Output the [x, y] coordinate of the center of the cell containing the given text.  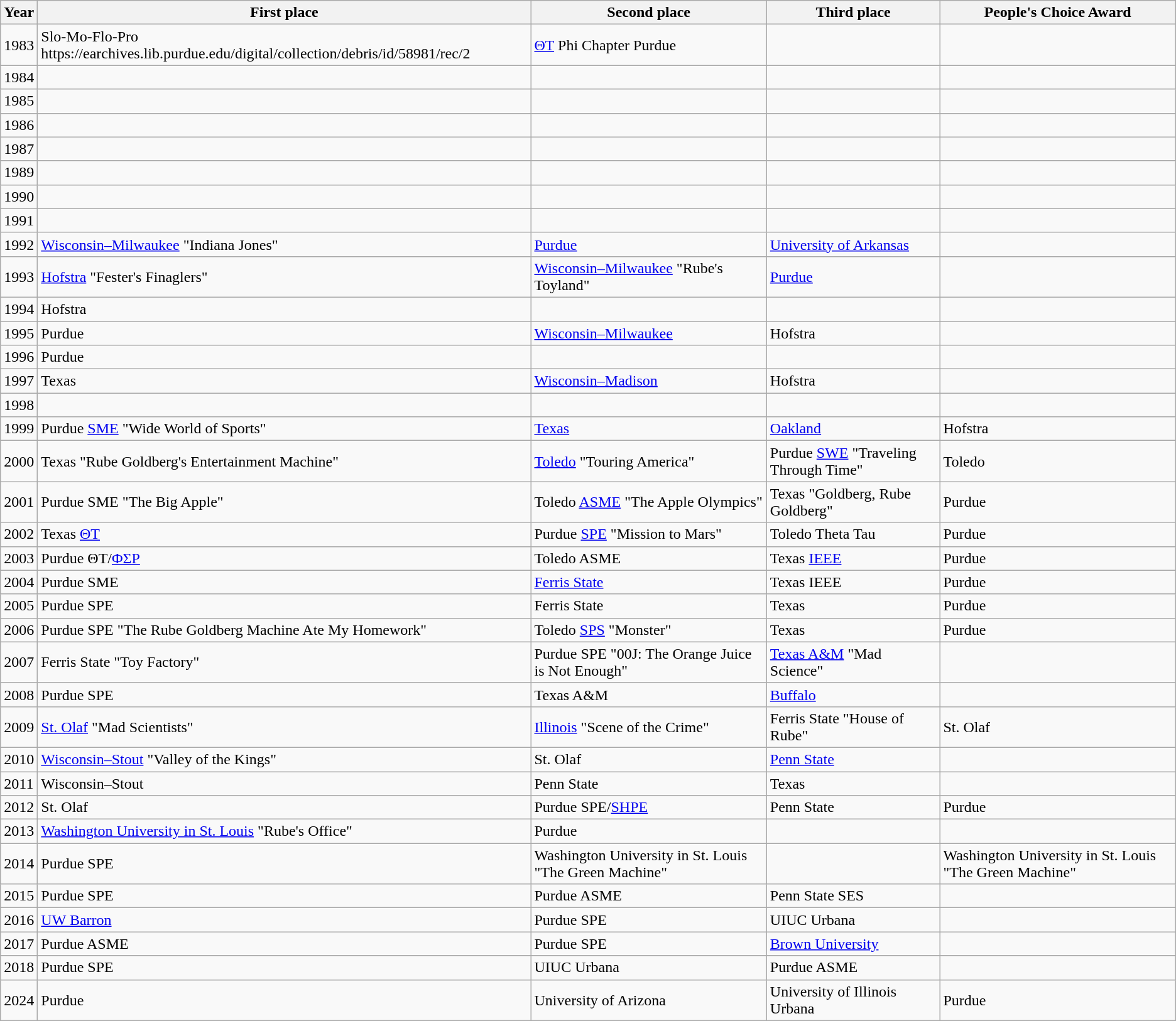
Texas A&M [648, 694]
Wisconsin–Stout [284, 783]
1992 [19, 244]
Washington University in St. Louis "Rube's Office" [284, 831]
Toledo SPS "Monster" [648, 630]
Texas "Rube Goldberg's Entertainment Machine" [284, 461]
1990 [19, 197]
1987 [19, 149]
Buffalo [853, 694]
Year [19, 13]
St. Olaf "Mad Scientists" [284, 727]
Wisconsin–Madison [648, 381]
Texas A&M "Mad Science" [853, 662]
1994 [19, 309]
Second place [648, 13]
2001 [19, 502]
Wisconsin–Stout "Valley of the Kings" [284, 759]
Texas "Goldberg, Rube Goldberg" [853, 502]
1997 [19, 381]
2007 [19, 662]
1983 [19, 45]
1995 [19, 333]
Purdue SPE "Mission to Mars" [648, 534]
Toledo ASME "The Apple Olympics" [648, 502]
Purdue SME [284, 582]
2011 [19, 783]
Purdue ΘΤ/ΦΣΡ [284, 558]
1999 [19, 429]
UW Barron [284, 920]
1996 [19, 357]
2012 [19, 808]
Wisconsin–Milwaukee "Indiana Jones" [284, 244]
Purdue SME "Wide World of Sports" [284, 429]
1993 [19, 276]
Texas ΘΤ [284, 534]
Purdue SME "The Big Apple" [284, 502]
2013 [19, 831]
Hofstra "Fester's Finaglers" [284, 276]
2005 [19, 606]
2024 [19, 1000]
Purdue SPE "The Rube Goldberg Machine Ate My Homework" [284, 630]
2010 [19, 759]
Toledo Theta Tau [853, 534]
Purdue SPE/SHPE [648, 808]
1989 [19, 173]
Slo-Mo-Flo-Pro https://earchives.lib.purdue.edu/digital/collection/debris/id/58981/rec/2 [284, 45]
ΘΤ Phi Chapter Purdue [648, 45]
2003 [19, 558]
1985 [19, 101]
University of Arizona [648, 1000]
2006 [19, 630]
2000 [19, 461]
2004 [19, 582]
University of Arkansas [853, 244]
University of Illinois Urbana [853, 1000]
2014 [19, 864]
Purdue SWE "Traveling Through Time" [853, 461]
1991 [19, 220]
Brown University [853, 944]
2016 [19, 920]
Ferris State "House of Rube" [853, 727]
1986 [19, 125]
2002 [19, 534]
Illinois "Scene of the Crime" [648, 727]
Oakland [853, 429]
2017 [19, 944]
Wisconsin–Milwaukee [648, 333]
Toledo ASME [648, 558]
Toledo [1058, 461]
2008 [19, 694]
1984 [19, 77]
2018 [19, 968]
First place [284, 13]
Wisconsin–Milwaukee "Rube's Toyland" [648, 276]
Toledo "Touring America" [648, 461]
2015 [19, 896]
Third place [853, 13]
Purdue SPE "00J: The Orange Juice is Not Enough" [648, 662]
Ferris State "Toy Factory" [284, 662]
Penn State SES [853, 896]
1998 [19, 405]
People's Choice Award [1058, 13]
2009 [19, 727]
